Capture the cell that displays the provided text and extract its (x, y) central coordinate. 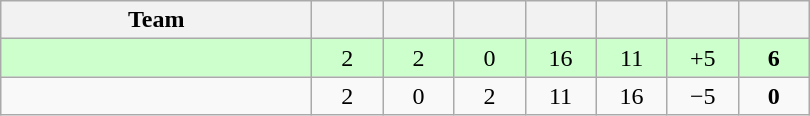
+5 (702, 58)
Team (156, 20)
6 (774, 58)
−5 (702, 96)
